Provide the [x, y] coordinate of the cell's center where the given text is located.  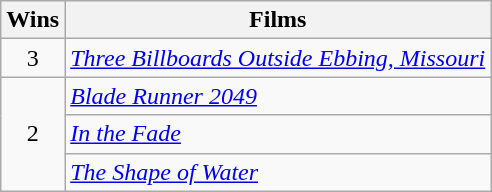
2 [33, 134]
Blade Runner 2049 [278, 96]
Films [278, 20]
The Shape of Water [278, 172]
Wins [33, 20]
3 [33, 58]
Three Billboards Outside Ebbing, Missouri [278, 58]
In the Fade [278, 134]
